Provide the (X, Y) coordinate of the cell's center where the given text is located.  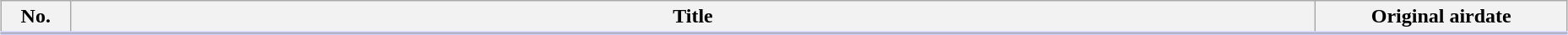
No. (35, 17)
Title (693, 17)
Original airdate (1441, 17)
